Determine the (x, y) coordinate at the center of the cell enclosing the given text.  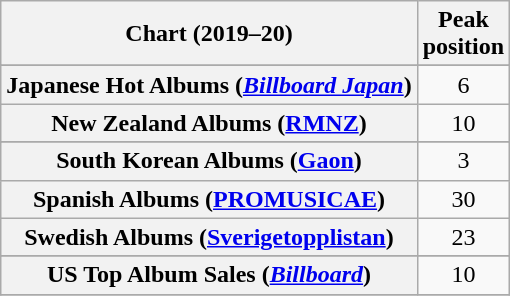
US Top Album Sales (Billboard) (209, 275)
23 (463, 237)
South Korean Albums (Gaon) (209, 161)
3 (463, 161)
New Zealand Albums (RMNZ) (209, 123)
30 (463, 199)
Swedish Albums (Sverigetopplistan) (209, 237)
Peakposition (463, 34)
6 (463, 85)
Spanish Albums (PROMUSICAE) (209, 199)
Chart (2019–20) (209, 34)
Japanese Hot Albums (Billboard Japan) (209, 85)
